From the cell containing the given text, extract its center point as (x, y) coordinate. 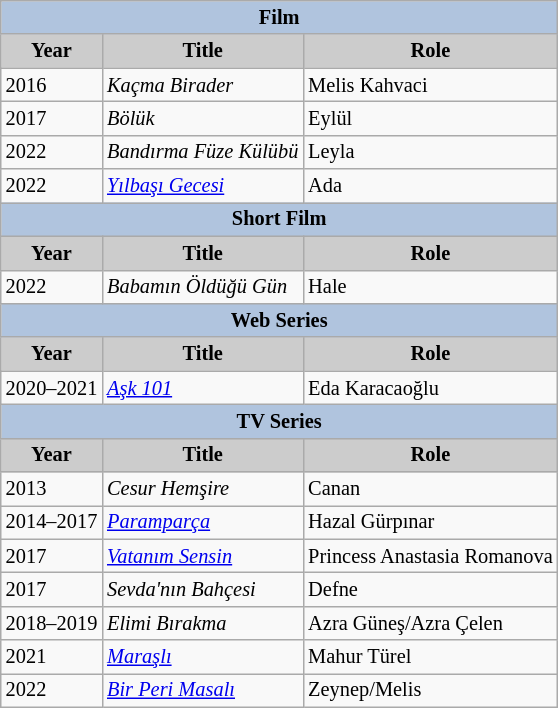
Hazal Gürpınar (430, 522)
2020–2021 (52, 388)
Bandırma Füze Külübü (202, 152)
Yılbaşı Gecesi (202, 186)
Ada (430, 186)
Aşk 101 (202, 388)
Web Series (280, 320)
Cesur Hemşire (202, 489)
2021 (52, 657)
Sevda'nın Bahçesi (202, 589)
Babamın Öldüğü Gün (202, 287)
Melis Kahvaci (430, 85)
Bir Peri Masalı (202, 690)
2018–2019 (52, 623)
Hale (430, 287)
Defne (430, 589)
Leyla (430, 152)
Kaçma Birader (202, 85)
Azra Güneş/Azra Çelen (430, 623)
Bölük (202, 118)
2013 (52, 489)
Vatanım Sensin (202, 556)
Princess Anastasia Romanova (430, 556)
Eylül (430, 118)
Film (280, 17)
Zeynep/Melis (430, 690)
Maraşlı (202, 657)
Elimi Bırakma (202, 623)
2016 (52, 85)
Canan (430, 489)
Mahur Türel (430, 657)
Eda Karacaoğlu (430, 388)
Short Film (280, 219)
Paramparça (202, 522)
TV Series (280, 421)
2014–2017 (52, 522)
